Return [X, Y] of the center of cell containing provided text 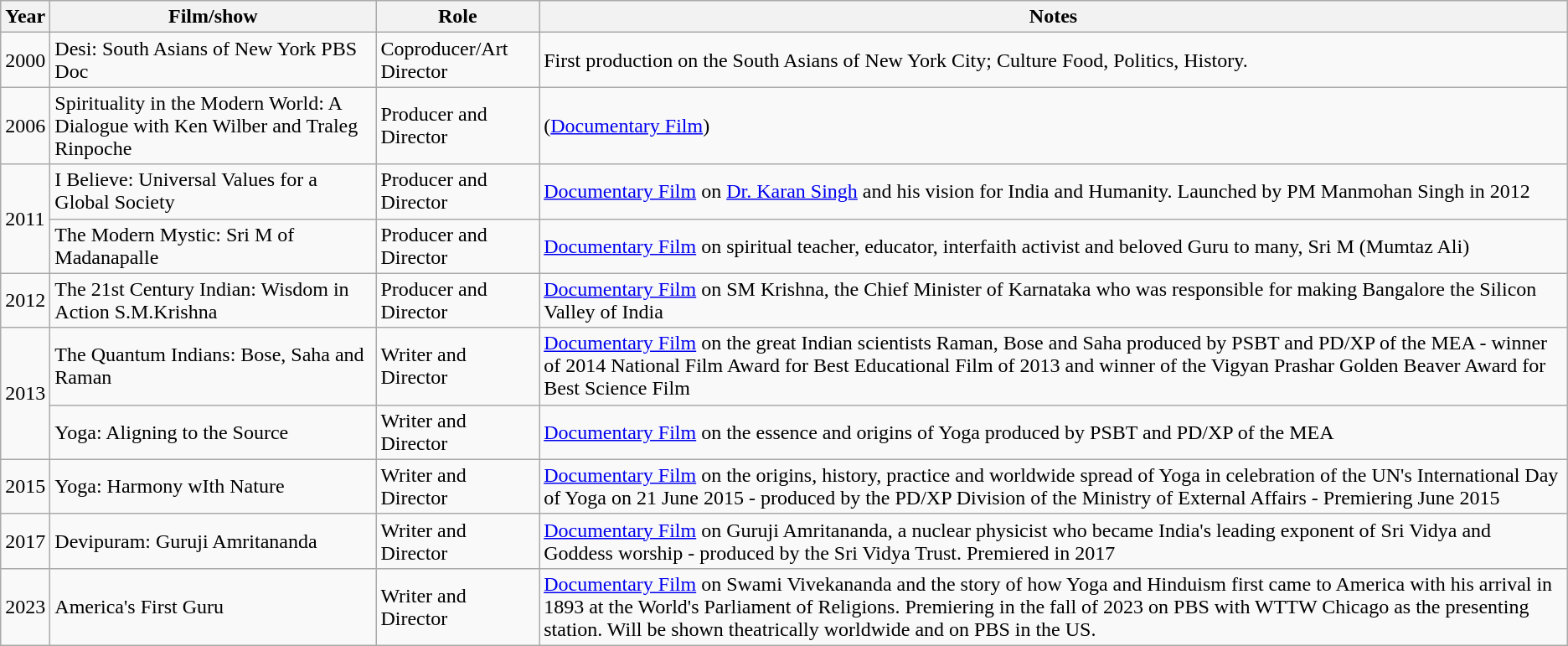
Coproducer/Art Director [457, 60]
I Believe: Universal Values for a Global Society [213, 191]
2017 [25, 541]
2015 [25, 486]
The Quantum Indians: Bose, Saha and Raman [213, 366]
Spirituality in the Modern World: A Dialogue with Ken Wilber and Traleg Rinpoche [213, 126]
Yoga: Aligning to the Source [213, 432]
The Modern Mystic: Sri M of Madanapalle [213, 246]
(Documentary Film) [1054, 126]
2006 [25, 126]
2000 [25, 60]
Desi: South Asians of New York PBS Doc [213, 60]
Notes [1054, 17]
Year [25, 17]
The 21st Century Indian: Wisdom in Action S.M.Krishna [213, 300]
Documentary Film on Dr. Karan Singh and his vision for India and Humanity. Launched by PM Manmohan Singh in 2012 [1054, 191]
2023 [25, 607]
Documentary Film on the essence and origins of Yoga produced by PSBT and PD/XP of the MEA [1054, 432]
Documentary Film on spiritual teacher, educator, interfaith activist and beloved Guru to many, Sri M (Mumtaz Ali) [1054, 246]
Film/show [213, 17]
Documentary Film on SM Krishna, the Chief Minister of Karnataka who was responsible for making Bangalore the Silicon Valley of India [1054, 300]
2012 [25, 300]
America's First Guru [213, 607]
2011 [25, 219]
Yoga: Harmony wIth Nature [213, 486]
Role [457, 17]
2013 [25, 394]
Devipuram: Guruji Amritananda [213, 541]
First production on the South Asians of New York City; Culture Food, Politics, History. [1054, 60]
